Pinpoint the cell where the given text exists, returning its [X, Y] midpoint coordinate. 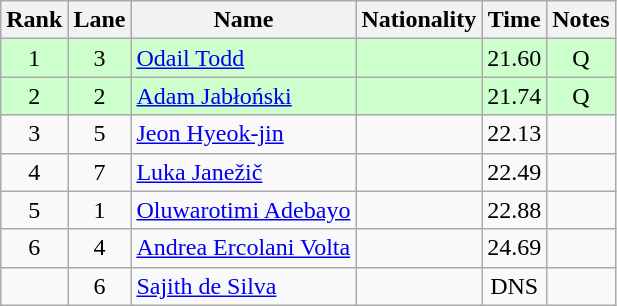
Rank [34, 20]
Notes [581, 20]
Time [514, 20]
Nationality [419, 20]
Sajith de Silva [244, 286]
Adam Jabłoński [244, 96]
Name [244, 20]
Odail Todd [244, 58]
Andrea Ercolani Volta [244, 248]
Jeon Hyeok-jin [244, 134]
Oluwarotimi Adebayo [244, 210]
DNS [514, 286]
Luka Janežič [244, 172]
21.74 [514, 96]
22.13 [514, 134]
24.69 [514, 248]
21.60 [514, 58]
22.49 [514, 172]
22.88 [514, 210]
7 [100, 172]
Lane [100, 20]
